For the text-containing cell, return its midpoint in [X, Y] coordinate format. 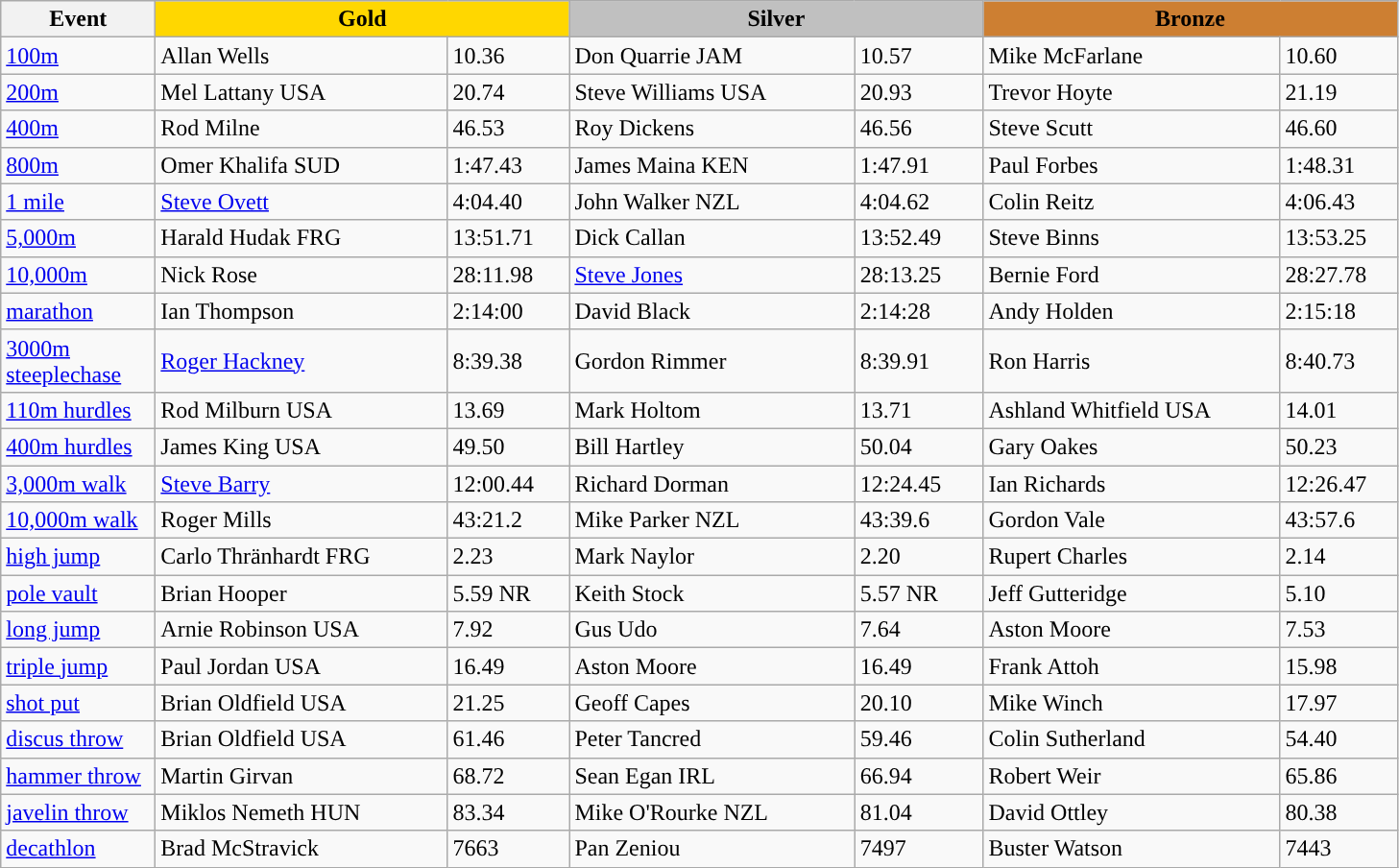
Sean Egan IRL [712, 776]
4:06.43 [1339, 202]
marathon [79, 311]
7.92 [509, 630]
49.50 [509, 446]
Peter Tancred [712, 739]
Mark Holtom [712, 410]
8:39.91 [919, 361]
200m [79, 92]
10,000m [79, 275]
15.98 [1339, 666]
javelin throw [79, 812]
54.40 [1339, 739]
Roy Dickens [712, 129]
68.72 [509, 776]
David Black [712, 311]
Bronze [1191, 19]
Bill Hartley [712, 446]
7497 [919, 849]
Paul Forbes [1131, 165]
1:47.43 [509, 165]
7663 [509, 849]
50.23 [1339, 446]
Trevor Hoyte [1131, 92]
Silver [776, 19]
Roger Hackney [302, 361]
Mike McFarlane [1131, 56]
21.19 [1339, 92]
John Walker NZL [712, 202]
66.94 [919, 776]
Steve Jones [712, 275]
46.60 [1339, 129]
20.10 [919, 703]
10.57 [919, 56]
28:13.25 [919, 275]
Colin Sutherland [1131, 739]
13:53.25 [1339, 238]
12:24.45 [919, 483]
1:48.31 [1339, 165]
Don Quarrie JAM [712, 56]
Event [79, 19]
7.64 [919, 630]
Ian Richards [1131, 483]
1 mile [79, 202]
28:27.78 [1339, 275]
7443 [1339, 849]
Mark Naylor [712, 557]
2:15:18 [1339, 311]
Miklos Nemeth HUN [302, 812]
Carlo Thränhardt FRG [302, 557]
Ron Harris [1131, 361]
long jump [79, 630]
high jump [79, 557]
8:39.38 [509, 361]
Ian Thompson [302, 311]
Bernie Ford [1131, 275]
Steve Binns [1131, 238]
4:04.62 [919, 202]
10,000m walk [79, 520]
3,000m walk [79, 483]
13.69 [509, 410]
Roger Mills [302, 520]
13:51.71 [509, 238]
800m [79, 165]
400m [79, 129]
Martin Girvan [302, 776]
Arnie Robinson USA [302, 630]
10.36 [509, 56]
David Ottley [1131, 812]
5.59 NR [509, 593]
1:47.91 [919, 165]
decathlon [79, 849]
12:26.47 [1339, 483]
Gus Udo [712, 630]
Mike O'Rourke NZL [712, 812]
Mel Lattany USA [302, 92]
Richard Dorman [712, 483]
20.93 [919, 92]
2.14 [1339, 557]
Andy Holden [1131, 311]
4:04.40 [509, 202]
Steve Williams USA [712, 92]
8:40.73 [1339, 361]
hammer throw [79, 776]
14.01 [1339, 410]
20.74 [509, 92]
Brad McStravick [302, 849]
Buster Watson [1131, 849]
50.04 [919, 446]
43:21.2 [509, 520]
Harald Hudak FRG [302, 238]
2:14:00 [509, 311]
Gordon Rimmer [712, 361]
5.57 NR [919, 593]
46.53 [509, 129]
Ashland Whitfield USA [1131, 410]
discus throw [79, 739]
Keith Stock [712, 593]
400m hurdles [79, 446]
2.20 [919, 557]
21.25 [509, 703]
13.71 [919, 410]
2:14:28 [919, 311]
10.60 [1339, 56]
5.10 [1339, 593]
Gary Oakes [1131, 446]
17.97 [1339, 703]
65.86 [1339, 776]
110m hurdles [79, 410]
shot put [79, 703]
Mike Parker NZL [712, 520]
28:11.98 [509, 275]
Colin Reitz [1131, 202]
Allan Wells [302, 56]
Steve Ovett [302, 202]
81.04 [919, 812]
43:39.6 [919, 520]
Brian Hooper [302, 593]
Frank Attoh [1131, 666]
Rupert Charles [1131, 557]
Dick Callan [712, 238]
43:57.6 [1339, 520]
100m [79, 56]
Rod Milne [302, 129]
Steve Barry [302, 483]
Robert Weir [1131, 776]
Rod Milburn USA [302, 410]
pole vault [79, 593]
Paul Jordan USA [302, 666]
7.53 [1339, 630]
Gordon Vale [1131, 520]
83.34 [509, 812]
59.46 [919, 739]
Steve Scutt [1131, 129]
James Maina KEN [712, 165]
2.23 [509, 557]
61.46 [509, 739]
Geoff Capes [712, 703]
Nick Rose [302, 275]
Mike Winch [1131, 703]
Pan Zeniou [712, 849]
Jeff Gutteridge [1131, 593]
Gold [363, 19]
46.56 [919, 129]
Omer Khalifa SUD [302, 165]
triple jump [79, 666]
12:00.44 [509, 483]
3000m steeplechase [79, 361]
5,000m [79, 238]
James King USA [302, 446]
80.38 [1339, 812]
13:52.49 [919, 238]
